Return the (X, Y) coordinate for the center point of the cell that contains the specified text.  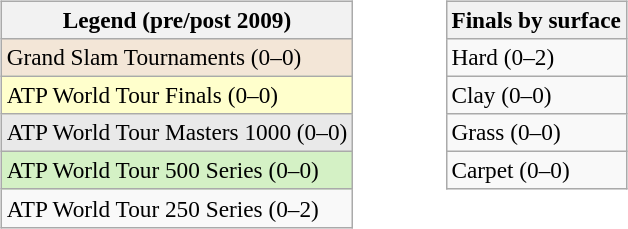
Carpet (0–0) (536, 171)
Grand Slam Tournaments (0–0) (176, 57)
Hard (0–2) (536, 57)
ATP World Tour 500 Series (0–0) (176, 171)
ATP World Tour Masters 1000 (0–0) (176, 133)
ATP World Tour 250 Series (0–2) (176, 208)
ATP World Tour Finals (0–0) (176, 95)
Clay (0–0) (536, 95)
Grass (0–0) (536, 133)
Finals by surface (536, 20)
Legend (pre/post 2009) (176, 20)
